Determine the [x, y] coordinate at the center of the cell enclosing the given text.  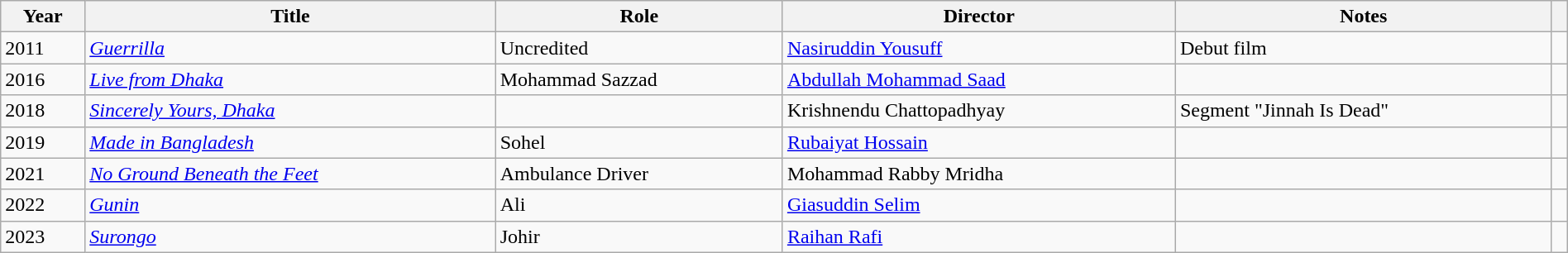
Sohel [638, 142]
Mohammad Sazzad [638, 79]
2023 [43, 236]
2016 [43, 79]
2021 [43, 174]
Debut film [1363, 48]
2011 [43, 48]
Guerrilla [290, 48]
Notes [1363, 17]
Year [43, 17]
Surongo [290, 236]
Role [638, 17]
Krishnendu Chattopadhyay [979, 111]
2022 [43, 205]
Segment "Jinnah Is Dead" [1363, 111]
Rubaiyat Hossain [979, 142]
Sincerely Yours, Dhaka [290, 111]
Mohammad Rabby Mridha [979, 174]
Ambulance Driver [638, 174]
Johir [638, 236]
No Ground Beneath the Feet [290, 174]
Abdullah Mohammad Saad [979, 79]
2019 [43, 142]
Live from Dhaka [290, 79]
Director [979, 17]
Ali [638, 205]
Nasiruddin Yousuff [979, 48]
Title [290, 17]
Made in Bangladesh [290, 142]
Uncredited [638, 48]
2018 [43, 111]
Raihan Rafi [979, 236]
Giasuddin Selim [979, 205]
Gunin [290, 205]
